Provide the [x, y] coordinate of the cell's center where the given text is located.  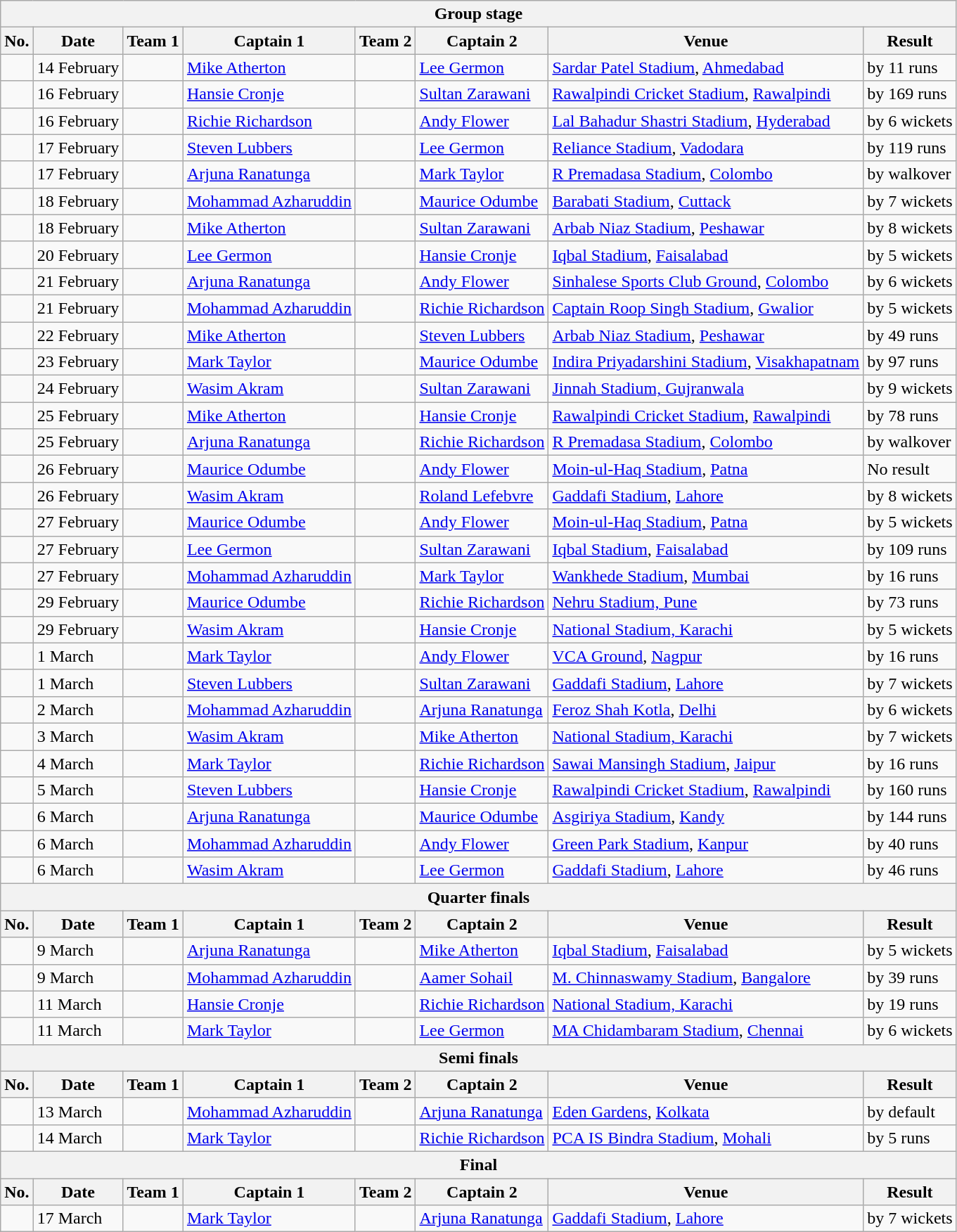
by 19 runs [910, 1004]
14 March [78, 1138]
Lal Bahadur Shastri Stadium, Hyderabad [706, 121]
17 March [78, 1219]
Barabati Stadium, Cuttack [706, 201]
by 5 runs [910, 1138]
Semi finals [478, 1058]
by 49 runs [910, 335]
by 11 runs [910, 68]
Final [478, 1164]
4 March [78, 763]
by 39 runs [910, 977]
by default [910, 1111]
by 9 wickets [910, 389]
by 78 runs [910, 416]
Eden Gardens, Kolkata [706, 1111]
22 February [78, 335]
3 March [78, 736]
MA Chidambaram Stadium, Chennai [706, 1031]
Aamer Sohail [482, 977]
2 March [78, 710]
by 73 runs [910, 603]
14 February [78, 68]
by 46 runs [910, 871]
by 144 runs [910, 817]
by 119 runs [910, 148]
M. Chinnaswamy Stadium, Bangalore [706, 977]
by 109 runs [910, 549]
PCA IS Bindra Stadium, Mohali [706, 1138]
by 40 runs [910, 844]
20 February [78, 255]
13 March [78, 1111]
5 March [78, 790]
24 February [78, 389]
Roland Lefebvre [482, 496]
23 February [78, 362]
Sardar Patel Stadium, Ahmedabad [706, 68]
Feroz Shah Kotla, Delhi [706, 710]
Sinhalese Sports Club Ground, Colombo [706, 281]
Green Park Stadium, Kanpur [706, 844]
Group stage [478, 14]
Asgiriya Stadium, Kandy [706, 817]
Quarter finals [478, 897]
No result [910, 469]
Nehru Stadium, Pune [706, 603]
by 97 runs [910, 362]
Jinnah Stadium, Gujranwala [706, 389]
Captain Roop Singh Stadium, Gwalior [706, 308]
by 160 runs [910, 790]
Reliance Stadium, Vadodara [706, 148]
Indira Priyadarshini Stadium, Visakhapatnam [706, 362]
by 169 runs [910, 94]
VCA Ground, Nagpur [706, 656]
Sawai Mansingh Stadium, Jaipur [706, 763]
Wankhede Stadium, Mumbai [706, 576]
